Output the [X, Y] coordinate of the center of the cell containing the given text.  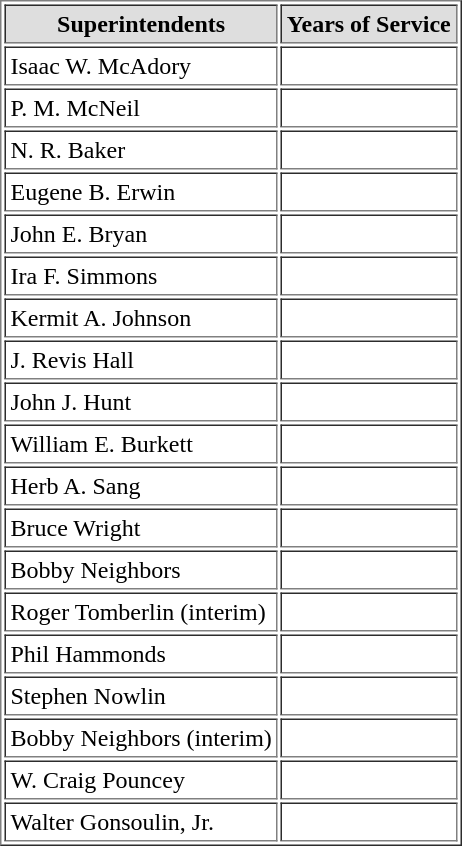
Years of Service [369, 24]
John E. Bryan [140, 234]
N. R. Baker [140, 150]
Kermit A. Johnson [140, 318]
J. Revis Hall [140, 360]
Superintendents [140, 24]
P. M. McNeil [140, 108]
Bobby Neighbors [140, 570]
Roger Tomberlin (interim) [140, 612]
Bruce Wright [140, 528]
Herb A. Sang [140, 486]
Walter Gonsoulin, Jr. [140, 822]
Phil Hammonds [140, 654]
Ira F. Simmons [140, 276]
William E. Burkett [140, 444]
Stephen Nowlin [140, 696]
John J. Hunt [140, 402]
Eugene B. Erwin [140, 192]
Isaac W. McAdory [140, 66]
W. Craig Pouncey [140, 780]
Bobby Neighbors (interim) [140, 738]
